Return [X, Y] of the center of cell containing provided text 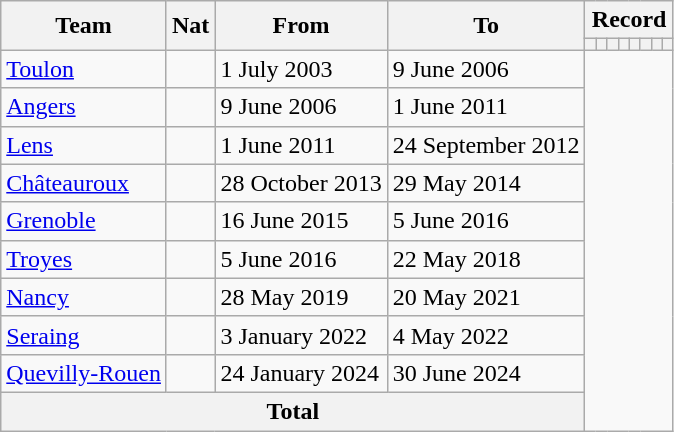
30 June 2024 [486, 373]
Grenoble [84, 221]
16 June 2015 [301, 221]
22 May 2018 [486, 259]
Team [84, 26]
29 May 2014 [486, 183]
Seraing [84, 335]
28 October 2013 [301, 183]
Record [629, 20]
1 July 2003 [301, 69]
Angers [84, 107]
24 September 2012 [486, 145]
4 May 2022 [486, 335]
Nat [190, 26]
Châteauroux [84, 183]
Troyes [84, 259]
28 May 2019 [301, 297]
Quevilly-Rouen [84, 373]
Total [293, 411]
Nancy [84, 297]
To [486, 26]
From [301, 26]
24 January 2024 [301, 373]
20 May 2021 [486, 297]
Toulon [84, 69]
Lens [84, 145]
3 January 2022 [301, 335]
